Determine the [X, Y] coordinate at the center of the cell enclosing the given text.  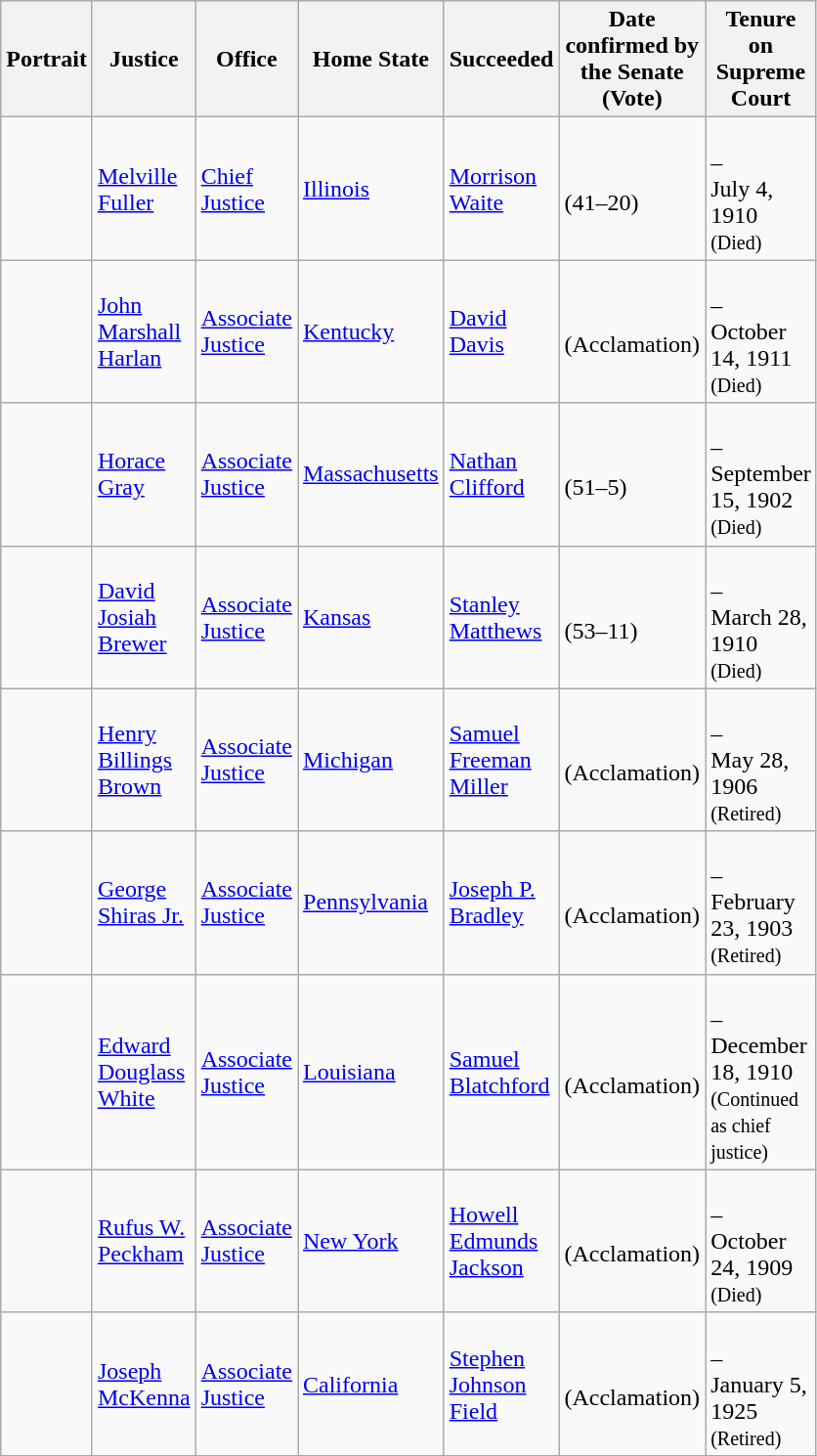
Rufus W. Peckham [144, 1241]
David Davis [501, 331]
–January 5, 1925(Retired) [761, 1384]
Henry Billings Brown [144, 760]
Office [246, 59]
–May 28, 1906(Retired) [761, 760]
Succeeded [501, 59]
Melville Fuller [144, 189]
Justice [144, 59]
New York [370, 1241]
–October 14, 1911(Died) [761, 331]
Kansas [370, 617]
Chief Justice [246, 189]
–December 18, 1910(Continued as chief justice) [761, 1072]
–October 24, 1909(Died) [761, 1241]
Edward Douglass White [144, 1072]
–July 4, 1910(Died) [761, 189]
Massachusetts [370, 474]
Stephen Johnson Field [501, 1384]
Pennsylvania [370, 903]
Horace Gray [144, 474]
–February 23, 1903(Retired) [761, 903]
(51–5) [632, 474]
–March 28, 1910(Died) [761, 617]
Joseph P. Bradley [501, 903]
Joseph McKenna [144, 1384]
Stanley Matthews [501, 617]
Morrison Waite [501, 189]
Tenure on Supreme Court [761, 59]
(41–20) [632, 189]
Michigan [370, 760]
Louisiana [370, 1072]
Home State [370, 59]
(53–11) [632, 617]
Nathan Clifford [501, 474]
Samuel Freeman Miller [501, 760]
California [370, 1384]
–September 15, 1902(Died) [761, 474]
Samuel Blatchford [501, 1072]
Howell Edmunds Jackson [501, 1241]
John Marshall Harlan [144, 331]
Date confirmed by the Senate(Vote) [632, 59]
George Shiras Jr. [144, 903]
Portrait [47, 59]
Kentucky [370, 331]
Illinois [370, 189]
David Josiah Brewer [144, 617]
